Identify which cell holds the provided text, then report its (X, Y) central coordinate. 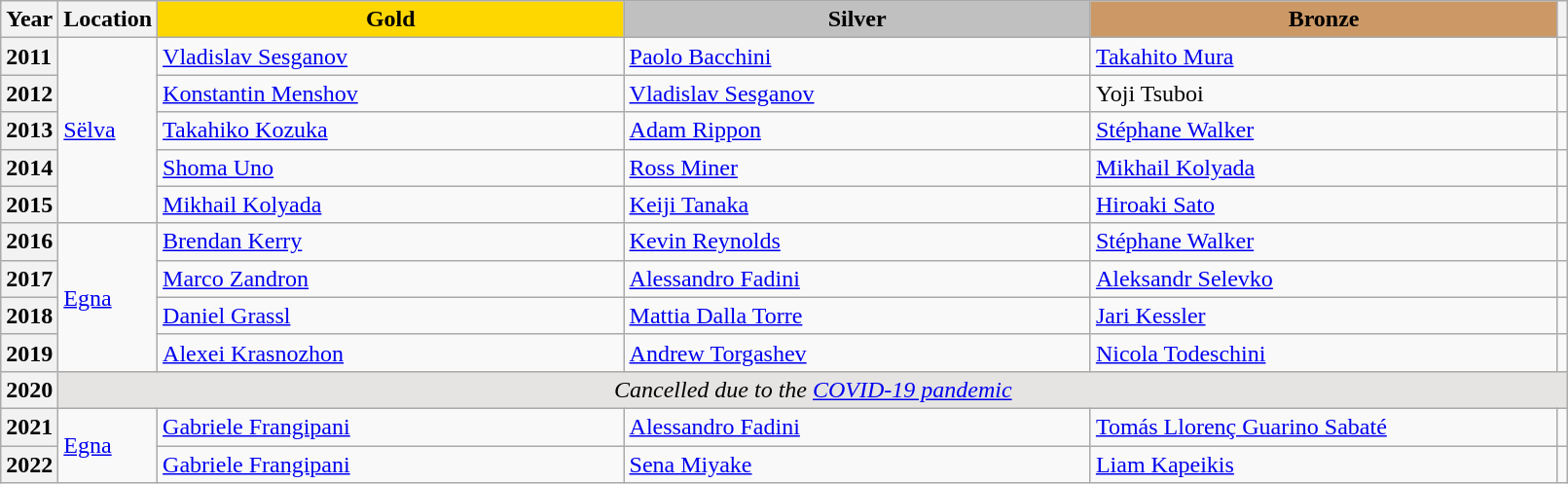
Tomás Llorenç Guarino Sabaté (1324, 427)
2014 (29, 168)
2012 (29, 93)
Aleksandr Selevko (1324, 279)
Paolo Bacchini (857, 56)
Ross Miner (857, 168)
Keiji Tanaka (857, 205)
Takahito Mura (1324, 56)
Sena Miyake (857, 465)
Nicola Todeschini (1324, 353)
Gold (391, 19)
Sëlva (108, 130)
Kevin Reynolds (857, 242)
2022 (29, 465)
2019 (29, 353)
Marco Zandron (391, 279)
Location (108, 19)
Andrew Torgashev (857, 353)
Adam Rippon (857, 130)
Bronze (1324, 19)
2011 (29, 56)
Yoji Tsuboi (1324, 93)
Year (29, 19)
2018 (29, 316)
Cancelled due to the COVID-19 pandemic (814, 390)
2013 (29, 130)
Liam Kapeikis (1324, 465)
Daniel Grassl (391, 316)
Shoma Uno (391, 168)
Silver (857, 19)
2017 (29, 279)
2016 (29, 242)
Takahiko Kozuka (391, 130)
Jari Kessler (1324, 316)
Alexei Krasnozhon (391, 353)
2015 (29, 205)
Hiroaki Sato (1324, 205)
Brendan Kerry (391, 242)
Mattia Dalla Torre (857, 316)
2020 (29, 390)
2021 (29, 427)
Konstantin Menshov (391, 93)
